Return the (X, Y) coordinate for the center point of the cell that contains the specified text.  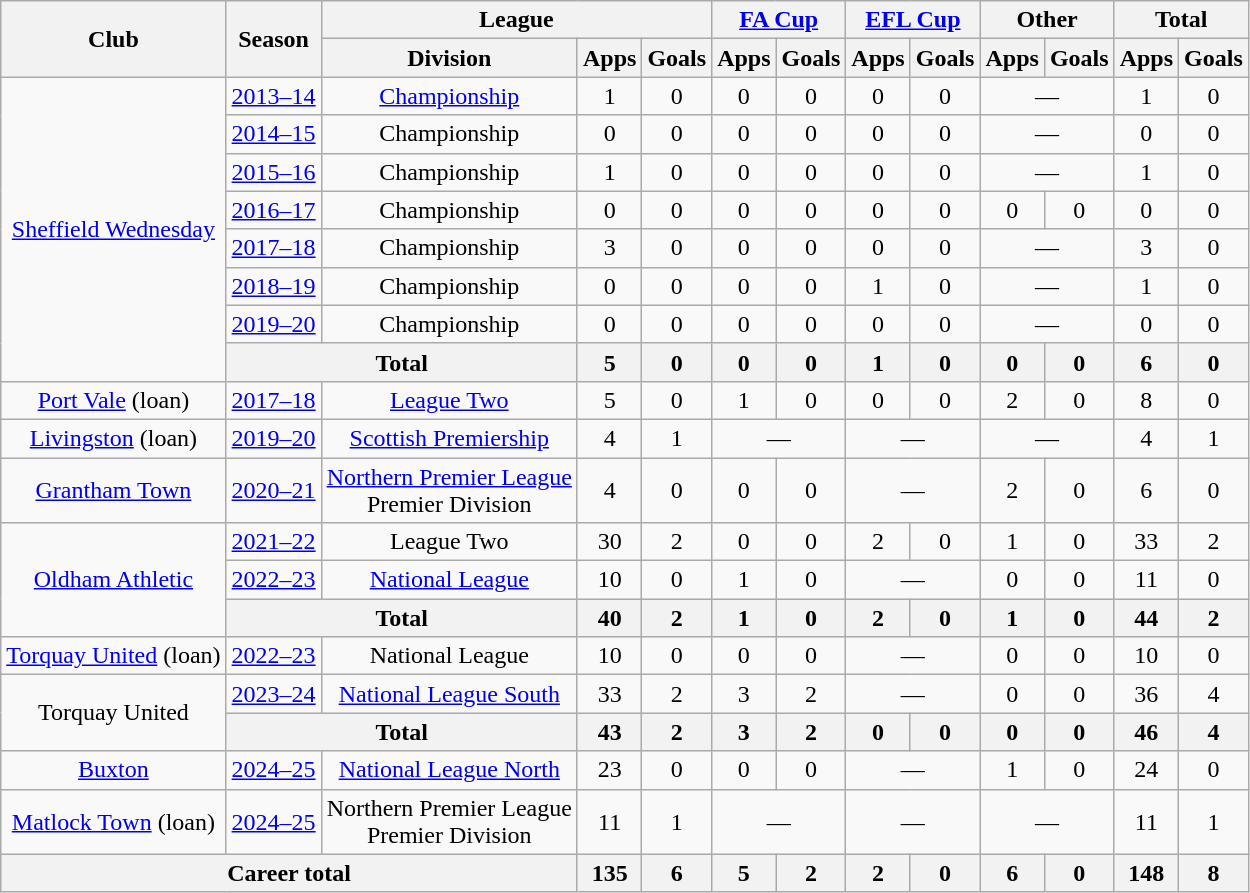
Port Vale (loan) (114, 400)
National League South (449, 694)
148 (1146, 873)
Livingston (loan) (114, 438)
EFL Cup (913, 20)
40 (609, 618)
Career total (290, 873)
Season (274, 39)
National League North (449, 770)
44 (1146, 618)
Other (1047, 20)
League (516, 20)
FA Cup (779, 20)
23 (609, 770)
46 (1146, 732)
2021–22 (274, 542)
Scottish Premiership (449, 438)
Division (449, 58)
43 (609, 732)
Torquay United (114, 713)
30 (609, 542)
2014–15 (274, 134)
Oldham Athletic (114, 580)
Matlock Town (loan) (114, 822)
2016–17 (274, 210)
2015–16 (274, 172)
2023–24 (274, 694)
Buxton (114, 770)
Sheffield Wednesday (114, 229)
Grantham Town (114, 490)
Club (114, 39)
2020–21 (274, 490)
Torquay United (loan) (114, 656)
2013–14 (274, 96)
36 (1146, 694)
2018–19 (274, 286)
135 (609, 873)
24 (1146, 770)
